Detect which cell encompasses the target text, then output its [X, Y] center coordinate. 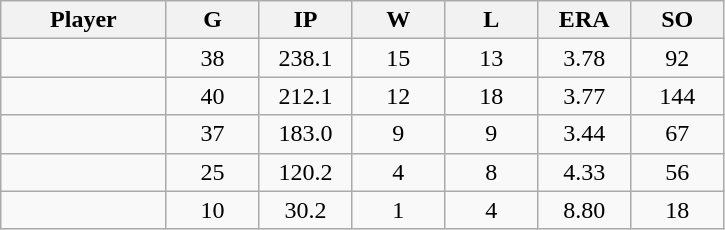
183.0 [306, 134]
120.2 [306, 172]
67 [678, 134]
4.33 [584, 172]
L [492, 20]
Player [84, 20]
8.80 [584, 210]
238.1 [306, 58]
3.77 [584, 96]
92 [678, 58]
3.78 [584, 58]
1 [398, 210]
40 [212, 96]
3.44 [584, 134]
8 [492, 172]
30.2 [306, 210]
25 [212, 172]
212.1 [306, 96]
144 [678, 96]
15 [398, 58]
SO [678, 20]
10 [212, 210]
13 [492, 58]
W [398, 20]
38 [212, 58]
37 [212, 134]
56 [678, 172]
G [212, 20]
12 [398, 96]
ERA [584, 20]
IP [306, 20]
